Pinpoint the cell where the given text exists, returning its [x, y] midpoint coordinate. 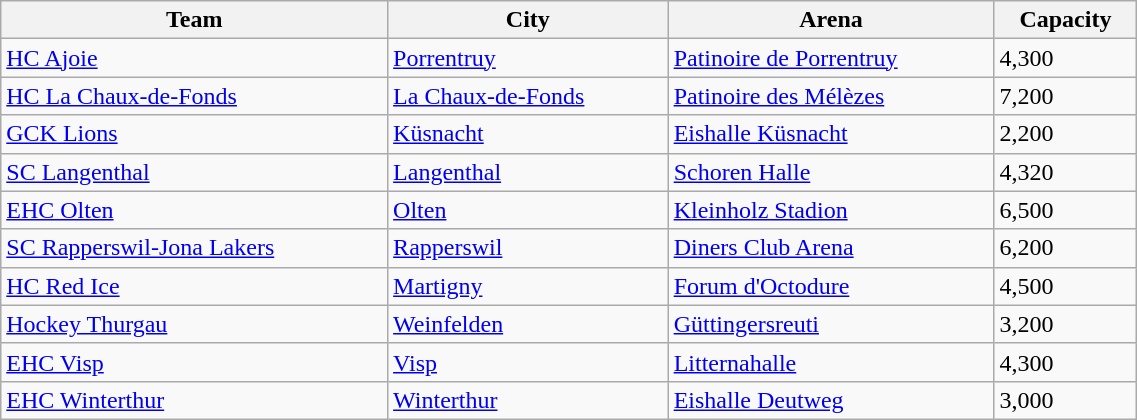
La Chaux-de-Fonds [528, 96]
7,200 [1066, 96]
Arena [831, 20]
EHC Visp [194, 362]
Langenthal [528, 172]
Diners Club Arena [831, 248]
City [528, 20]
Kleinholz Stadion [831, 210]
4,500 [1066, 286]
Patinoire de Porrentruy [831, 58]
Hockey Thurgau [194, 324]
Eishalle Deutweg [831, 400]
Litternahalle [831, 362]
Güttingersreuti [831, 324]
Rapperswil [528, 248]
Porrentruy [528, 58]
4,320 [1066, 172]
EHC Olten [194, 210]
3,000 [1066, 400]
3,200 [1066, 324]
Winterthur [528, 400]
SC Langenthal [194, 172]
Visp [528, 362]
HC Red Ice [194, 286]
Olten [528, 210]
Martigny [528, 286]
Forum d'Octodure [831, 286]
Eishalle Küsnacht [831, 134]
Küsnacht [528, 134]
Capacity [1066, 20]
6,200 [1066, 248]
2,200 [1066, 134]
GCK Lions [194, 134]
HC La Chaux-de-Fonds [194, 96]
Patinoire des Mélèzes [831, 96]
Schoren Halle [831, 172]
6,500 [1066, 210]
EHC Winterthur [194, 400]
Team [194, 20]
Weinfelden [528, 324]
SC Rapperswil-Jona Lakers [194, 248]
HC Ajoie [194, 58]
